From the cell containing the given text, extract its center point as (x, y) coordinate. 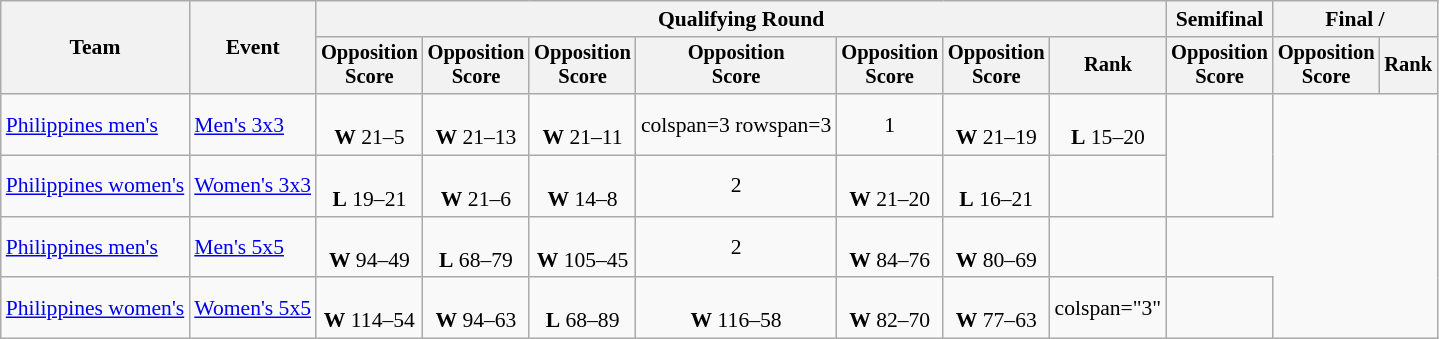
Men's 5x5 (252, 248)
W 80–69 (996, 248)
W 82–70 (890, 308)
W 105–45 (582, 248)
W 114–54 (370, 308)
Men's 3x3 (252, 124)
colspan=3 rowspan=3 (736, 124)
L 15–20 (1108, 124)
W 94–49 (370, 248)
Team (96, 48)
L 68–89 (582, 308)
W 116–58 (736, 308)
L 19–21 (370, 186)
W 21–5 (370, 124)
W 21–6 (476, 186)
Women's 3x3 (252, 186)
Women's 5x5 (252, 308)
W 21–20 (890, 186)
Qualifying Round (741, 19)
L 68–79 (476, 248)
Event (252, 48)
W 94–63 (476, 308)
W 21–11 (582, 124)
Semifinal (1220, 19)
W 21–13 (476, 124)
Final / (1355, 19)
L 16–21 (996, 186)
W 84–76 (890, 248)
W 14–8 (582, 186)
W 77–63 (996, 308)
W 21–19 (996, 124)
colspan="3" (1108, 308)
1 (890, 124)
